Return (X, Y) of the center of cell containing provided text 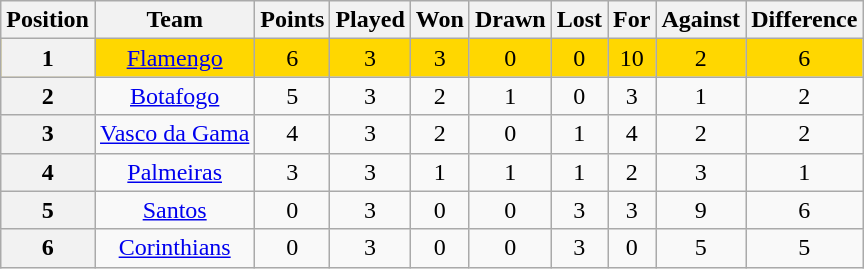
10 (632, 58)
Flamengo (174, 58)
Palmeiras (174, 172)
Won (440, 20)
Vasco da Gama (174, 134)
Drawn (510, 20)
Points (292, 20)
Santos (174, 210)
For (632, 20)
Team (174, 20)
Corinthians (174, 248)
Against (701, 20)
Botafogo (174, 96)
9 (701, 210)
Position (48, 20)
Difference (804, 20)
Lost (579, 20)
Played (370, 20)
